Return (X, Y) of the center of cell containing provided text 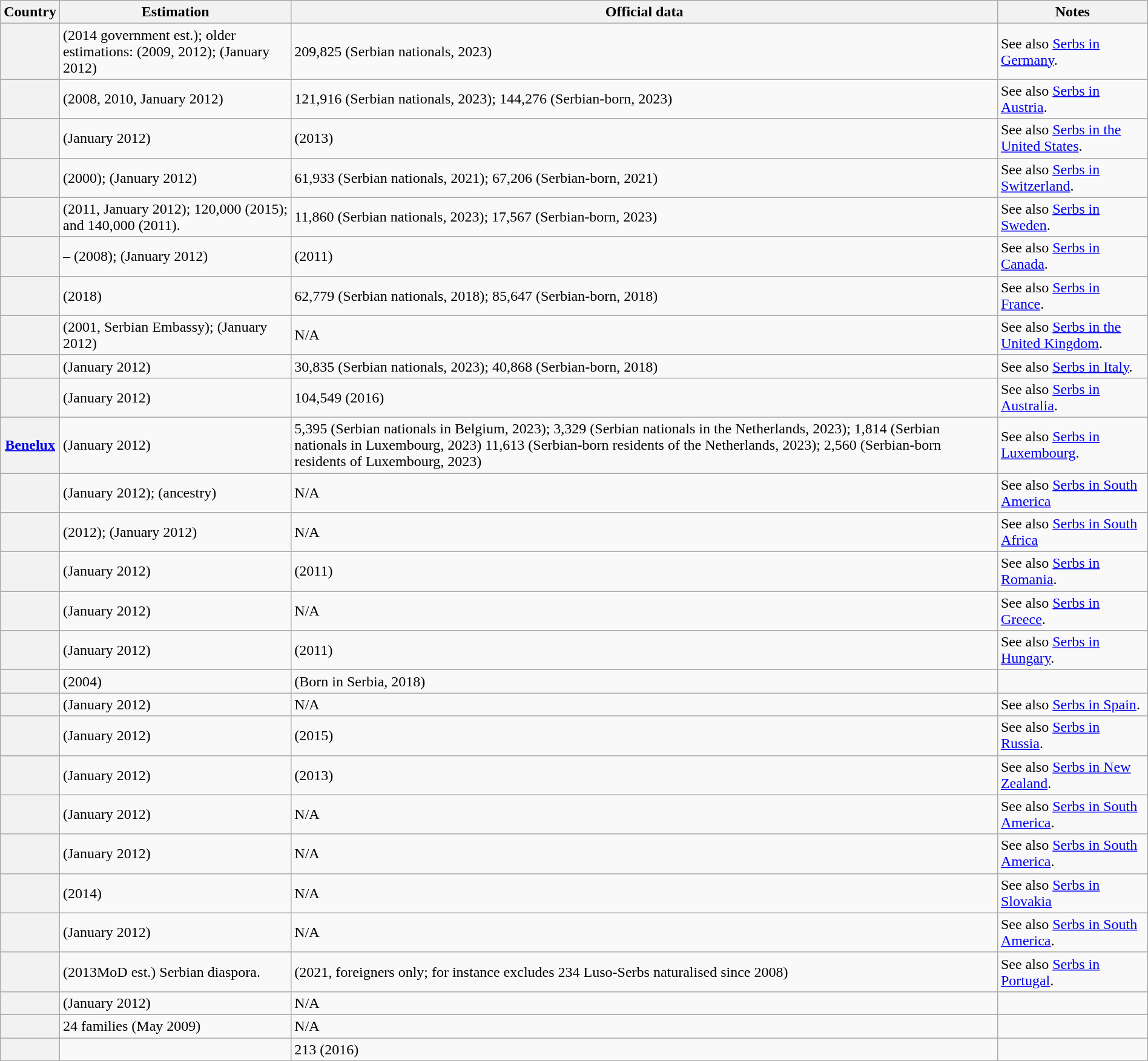
24 families (May 2009) (175, 1026)
See also Serbs in France. (1072, 295)
61,933 (Serbian nationals, 2021); 67,206 (Serbian-born, 2021) (644, 178)
(2021, foreigners only; for instance excludes 234 Luso-Serbs naturalised since 2008) (644, 972)
See also Serbs in Romania. (1072, 571)
(2004) (175, 682)
See also Serbs in the United Kingdom. (1072, 335)
104,549 (2016) (644, 397)
– (2008); (January 2012) (175, 257)
(Born in Serbia, 2018) (644, 682)
(2000); (January 2012) (175, 178)
See also Serbs in Italy. (1072, 366)
(2013MoD est.) Serbian diaspora. (175, 972)
11,860 (Serbian nationals, 2023); 17,567 (Serbian-born, 2023) (644, 217)
121,916 (Serbian nationals, 2023); 144,276 (Serbian-born, 2023) (644, 99)
See also Serbs in Hungary. (1072, 650)
See also Serbs in Australia. (1072, 397)
(2012); (January 2012) (175, 533)
30,835 (Serbian nationals, 2023); 40,868 (Serbian-born, 2018) (644, 366)
(2011, January 2012); 120,000 (2015); and 140,000 (2011). (175, 217)
(2014) (175, 893)
(January 2012); (ancestry) (175, 493)
See also Serbs in Germany. (1072, 51)
See also Serbs in South Africa (1072, 533)
213 (2016) (644, 1049)
(2001, Serbian Embassy); (January 2012) (175, 335)
See also Serbs in the United States. (1072, 138)
See also Serbs in Sweden. (1072, 217)
See also Serbs in New Zealand. (1072, 775)
Official data (644, 12)
62,779 (Serbian nationals, 2018); 85,647 (Serbian-born, 2018) (644, 295)
Estimation (175, 12)
(2014 government est.); older estimations: (2009, 2012); (January 2012) (175, 51)
See also Serbs in Canada. (1072, 257)
See also Serbs in Russia. (1072, 736)
See also Serbs in South America (1072, 493)
Notes (1072, 12)
(2018) (175, 295)
See also Serbs in Switzerland. (1072, 178)
(2008, 2010, January 2012) (175, 99)
(2015) (644, 736)
See also Serbs in Greece. (1072, 611)
See also Serbs in Austria. (1072, 99)
Benelux (30, 445)
See also Serbs in Slovakia (1072, 893)
See also Serbs in Luxembourg. (1072, 445)
See also Serbs in Portugal. (1072, 972)
Country (30, 12)
See also Serbs in Spain. (1072, 705)
209,825 (Serbian nationals, 2023) (644, 51)
